Output the [x, y] coordinate of the center of the cell containing the given text.  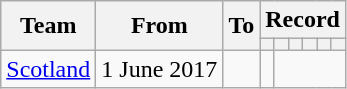
To [242, 26]
Team [48, 26]
1 June 2017 [160, 69]
Record [303, 20]
Scotland [48, 69]
From [160, 26]
